Return the [X, Y] coordinate for the center point of the cell that contains the specified text.  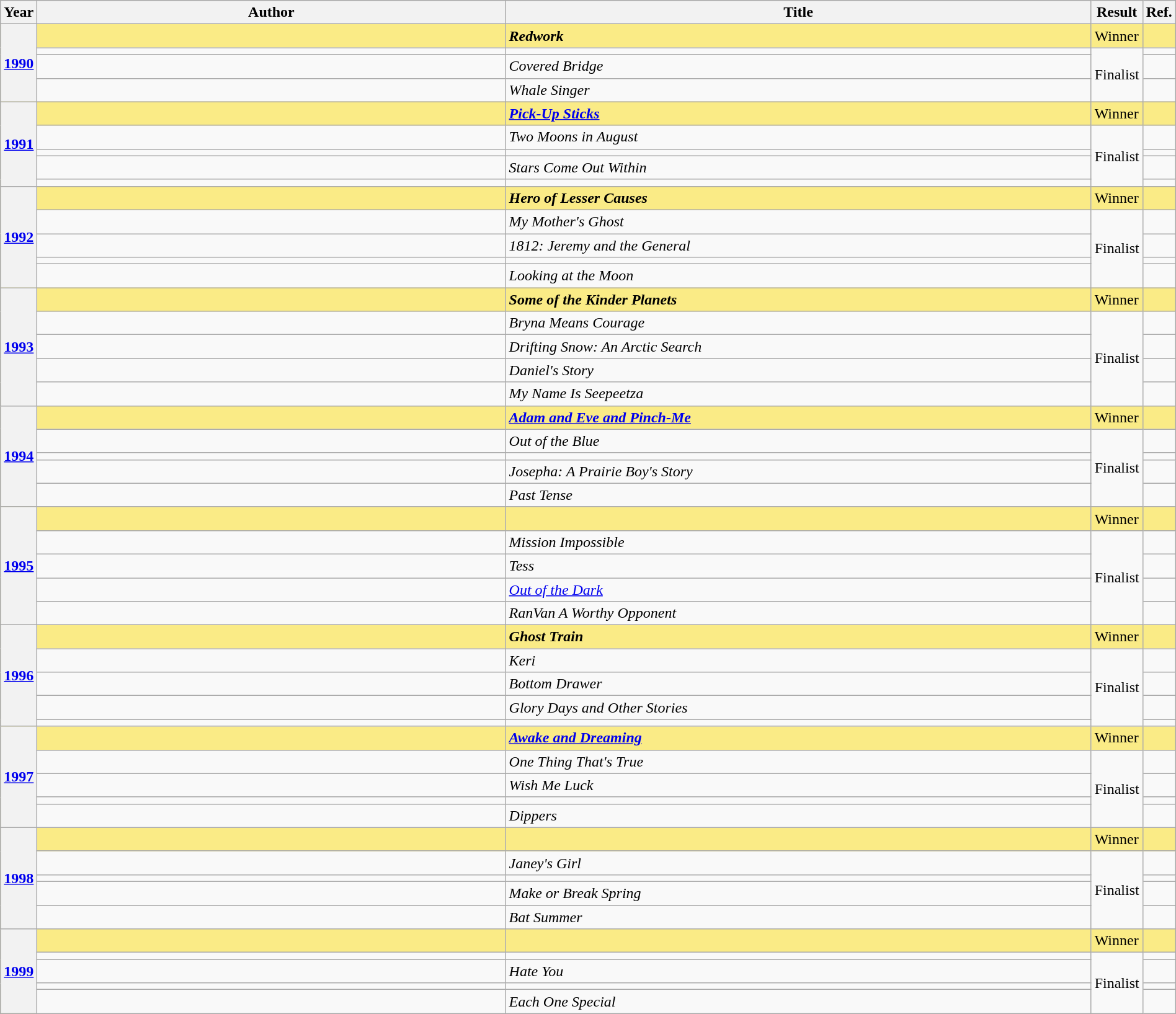
1998 [19, 878]
1812: Jeremy and the General [798, 245]
Wish Me Luck [798, 785]
Hate You [798, 971]
Bottom Drawer [798, 684]
Title [798, 12]
Some of the Kinder Planets [798, 300]
1999 [19, 971]
Mission Impossible [798, 542]
Ghost Train [798, 637]
1991 [19, 144]
Covered Bridge [798, 66]
Tess [798, 566]
RanVan A Worthy Opponent [798, 613]
Year [19, 12]
Looking at the Moon [798, 276]
Josepha: A Prairie Boy's Story [798, 471]
Glory Days and Other Stories [798, 708]
1992 [19, 237]
Redwork [798, 36]
Past Tense [798, 495]
Ref. [1159, 12]
1993 [19, 347]
Awake and Dreaming [798, 738]
Hero of Lesser Causes [798, 198]
Adam and Eve and Pinch-Me [798, 417]
Out of the Dark [798, 590]
Janey's Girl [798, 863]
Author [272, 12]
1994 [19, 456]
My Name Is Seepeetza [798, 394]
1997 [19, 776]
Make or Break Spring [798, 893]
Each One Special [798, 1002]
Bat Summer [798, 917]
Whale Singer [798, 90]
Result [1116, 12]
Two Moons in August [798, 137]
Drifting Snow: An Arctic Search [798, 347]
Keri [798, 660]
One Thing That's True [798, 762]
Dippers [798, 816]
1990 [19, 63]
1996 [19, 676]
Bryna Means Courage [798, 323]
Out of the Blue [798, 441]
My Mother's Ghost [798, 221]
Pick-Up Sticks [798, 113]
Stars Come Out Within [798, 167]
Daniel's Story [798, 370]
1995 [19, 566]
